Capture the cell that displays the provided text and extract its (X, Y) central coordinate. 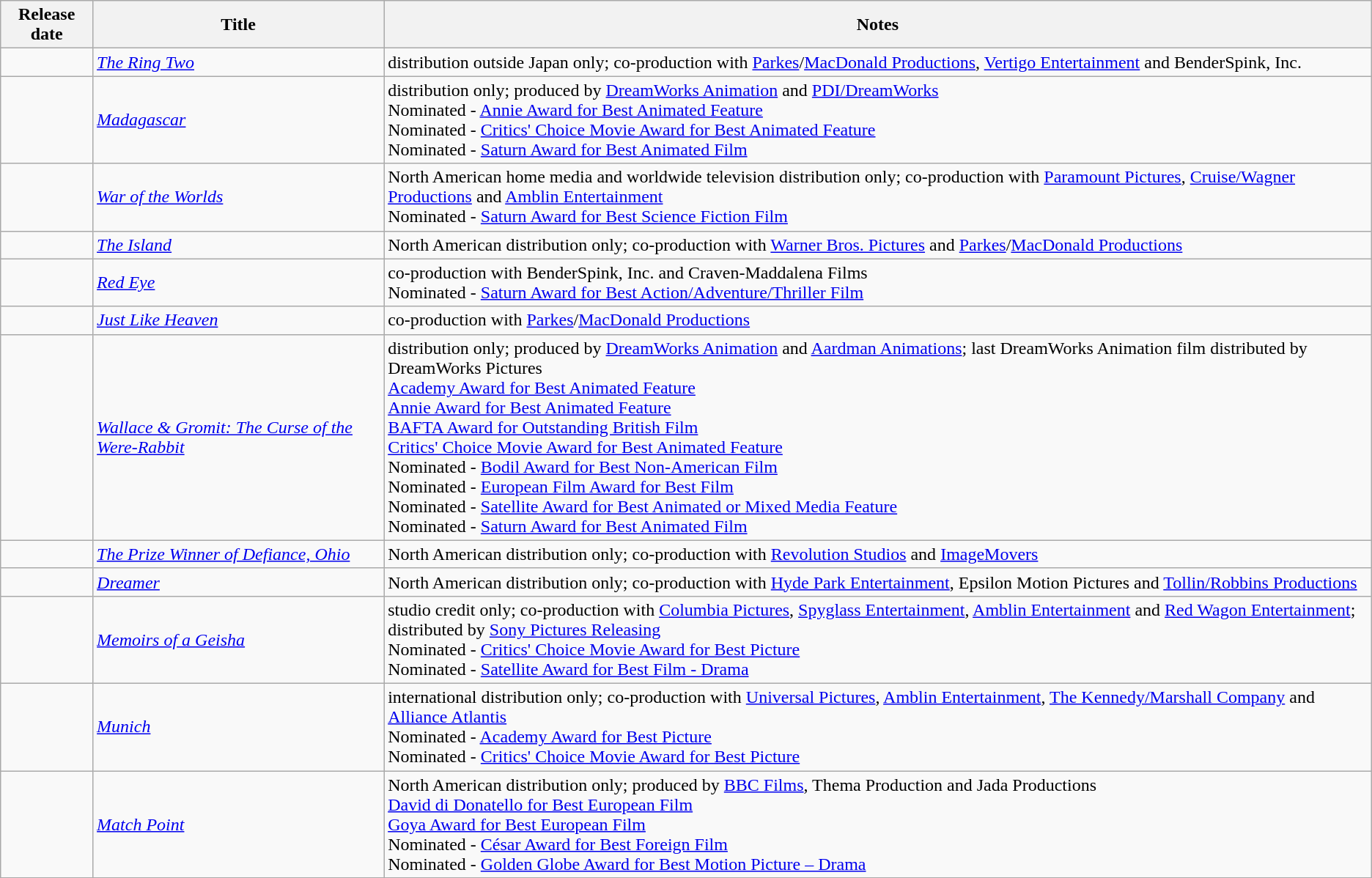
North American distribution only; co-production with Warner Bros. Pictures and Parkes/MacDonald Productions (878, 245)
co-production with BenderSpink, Inc. and Craven-Maddalena FilmsNominated - Saturn Award for Best Action/Adventure/Thriller Film (878, 283)
Just Like Heaven (239, 320)
Wallace & Gromit: The Curse of the Were-Rabbit (239, 437)
The Prize Winner of Defiance, Ohio (239, 554)
North American distribution only; co-production with Hyde Park Entertainment, Epsilon Motion Pictures and Tollin/Robbins Productions (878, 582)
Match Point (239, 824)
The Island (239, 245)
War of the Worlds (239, 197)
Munich (239, 727)
The Ring Two (239, 62)
co-production with Parkes/MacDonald Productions (878, 320)
Title (239, 25)
Red Eye (239, 283)
North American distribution only; co-production with Revolution Studios and ImageMovers (878, 554)
Notes (878, 25)
Dreamer (239, 582)
Release date (47, 25)
Madagascar (239, 120)
distribution outside Japan only; co-production with Parkes/MacDonald Productions, Vertigo Entertainment and BenderSpink, Inc. (878, 62)
Memoirs of a Geisha (239, 639)
